Provide the [x, y] coordinate of the cell's center where the given text is located.  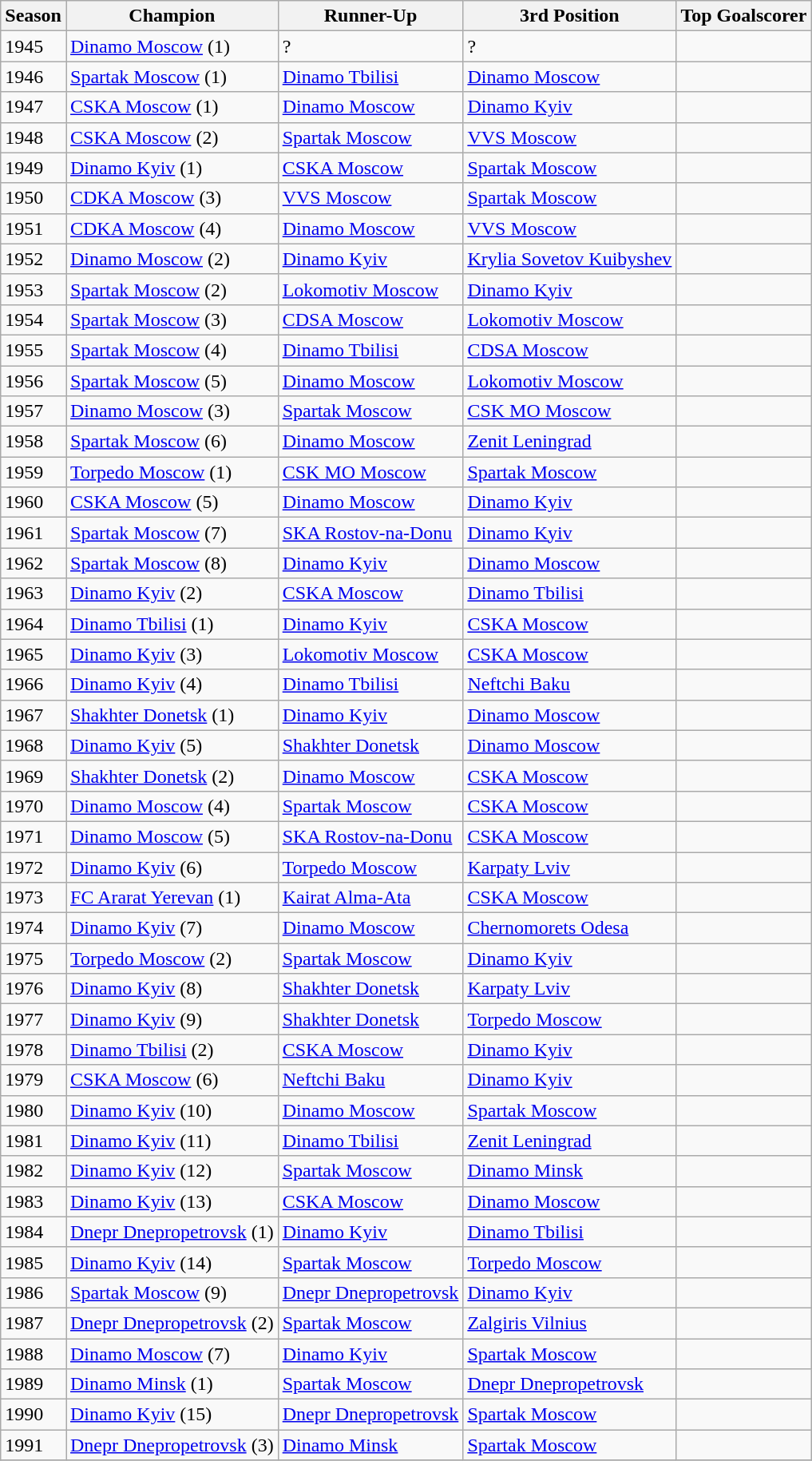
1957 [34, 411]
Dinamo Minsk (1) [172, 1384]
Dinamo Kyiv (1) [172, 168]
CDKA Moscow (4) [172, 228]
Chernomorets Odesa [570, 928]
1986 [34, 1292]
Dinamo Kyiv (10) [172, 1110]
Shakhter Donetsk (1) [172, 715]
Dinamo Kyiv (5) [172, 745]
1953 [34, 289]
1983 [34, 1201]
Zalgiris Vilnius [570, 1323]
CSKA Moscow (2) [172, 137]
1973 [34, 898]
1975 [34, 959]
Runner-Up [370, 16]
1982 [34, 1171]
Shakhter Donetsk (2) [172, 776]
Dinamo Kyiv (2) [172, 594]
Dinamo Moscow (2) [172, 259]
1950 [34, 198]
1951 [34, 228]
Spartak Moscow (4) [172, 350]
CSKA Moscow (6) [172, 1080]
1965 [34, 654]
1990 [34, 1415]
Dinamo Kyiv (6) [172, 867]
Top Goalscorer [744, 16]
1976 [34, 989]
1979 [34, 1080]
1964 [34, 624]
1952 [34, 259]
Champion [172, 16]
Season [34, 16]
Dnepr Dnepropetrovsk (3) [172, 1445]
Dinamo Kyiv (7) [172, 928]
1969 [34, 776]
CSKA Moscow (5) [172, 502]
Dinamo Moscow (7) [172, 1354]
1960 [34, 502]
1963 [34, 594]
1955 [34, 350]
Spartak Moscow (8) [172, 563]
1949 [34, 168]
Krylia Sovetov Kuibyshev [570, 259]
Dinamo Kyiv (11) [172, 1141]
Spartak Moscow (2) [172, 289]
Dinamo Kyiv (3) [172, 654]
Dinamo Tbilisi (2) [172, 1050]
1991 [34, 1445]
1956 [34, 381]
Dinamo Kyiv (4) [172, 685]
Dinamo Kyiv (8) [172, 989]
Spartak Moscow (3) [172, 320]
1989 [34, 1384]
1968 [34, 745]
1948 [34, 137]
Dinamo Kyiv (13) [172, 1201]
3rd Position [570, 16]
1980 [34, 1110]
Dinamo Moscow (1) [172, 46]
1954 [34, 320]
1984 [34, 1232]
1959 [34, 472]
Dnepr Dnepropetrovsk (2) [172, 1323]
Spartak Moscow (6) [172, 442]
1981 [34, 1141]
1987 [34, 1323]
1967 [34, 715]
Dinamo Tbilisi (1) [172, 624]
1966 [34, 685]
Torpedo Moscow (2) [172, 959]
1945 [34, 46]
1974 [34, 928]
Spartak Moscow (5) [172, 381]
Dinamo Kyiv (9) [172, 1019]
1972 [34, 867]
Kairat Alma-Ata [370, 898]
Dinamo Kyiv (14) [172, 1262]
1946 [34, 77]
Dinamo Moscow (3) [172, 411]
Dnepr Dnepropetrovsk (1) [172, 1232]
1971 [34, 836]
Dinamo Moscow (5) [172, 836]
1962 [34, 563]
1988 [34, 1354]
Spartak Moscow (1) [172, 77]
Dinamo Kyiv (12) [172, 1171]
1978 [34, 1050]
1961 [34, 533]
CSKA Moscow (1) [172, 107]
1977 [34, 1019]
FC Ararat Yerevan (1) [172, 898]
Spartak Moscow (7) [172, 533]
1958 [34, 442]
Spartak Moscow (9) [172, 1292]
1947 [34, 107]
Torpedo Moscow (1) [172, 472]
1970 [34, 806]
CDKA Moscow (3) [172, 198]
Dinamo Kyiv (15) [172, 1415]
1985 [34, 1262]
Dinamo Moscow (4) [172, 806]
